Identify which cell holds the provided text, then report its [x, y] central coordinate. 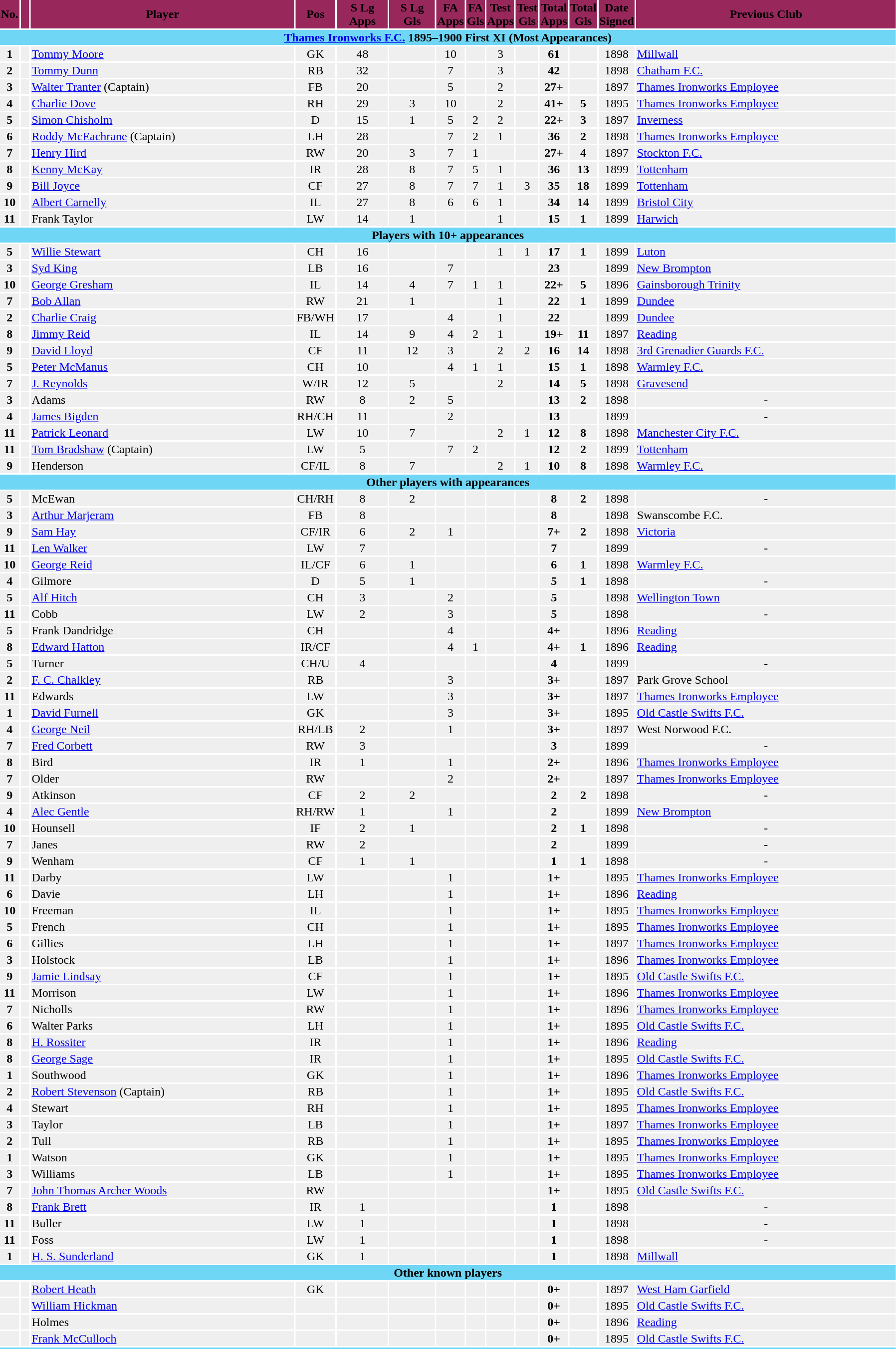
Cobb [163, 614]
Total Gls [583, 14]
Tommy Moore [163, 54]
Sam Hay [163, 532]
Chatham F.C. [766, 70]
Davie [163, 894]
Jamie Lindsay [163, 976]
19+ [554, 334]
Williams [163, 1174]
32 [362, 70]
Older [163, 779]
Test Gls [527, 14]
William Hickman [163, 1306]
29 [362, 103]
23 [554, 268]
Edward Hatton [163, 647]
Frank Brett [163, 1207]
Bob Allan [163, 301]
IR/CF [315, 647]
Janes [163, 844]
Gilmore [163, 581]
Henderson [163, 466]
James Bigden [163, 416]
Inverness [766, 120]
W/IR [315, 383]
Kenny McKay [163, 169]
Willie Stewart [163, 252]
Freeman [163, 910]
IL/CF [315, 564]
Bird [163, 762]
Previous Club [766, 14]
Arthur Marjeram [163, 515]
Roddy McEachrane (Captain) [163, 136]
George Neil [163, 729]
Len Walker [163, 548]
Wellington Town [766, 597]
Stockton F.C. [766, 153]
Luton [766, 252]
George Gresham [163, 284]
41+ [554, 103]
George Reid [163, 564]
H. S. Sunderland [163, 1256]
French [163, 927]
Morrison [163, 993]
21 [362, 301]
CH/U [315, 663]
RH/CH [315, 416]
Player [163, 14]
35 [554, 186]
Other players with appearances [448, 482]
FB/WH [315, 317]
F. C. Chalkley [163, 680]
Frank Dandridge [163, 630]
Robert Heath [163, 1289]
West Ham Garfield [766, 1289]
Test Apps [500, 14]
George Sage [163, 1059]
Total Apps [554, 14]
Tom Bradshaw (Captain) [163, 449]
18 [583, 186]
Turner [163, 663]
Bristol City [766, 202]
Atkinson [163, 795]
IF [315, 828]
Patrick Leonard [163, 433]
Players with 10+ appearances [448, 235]
Nicholls [163, 1009]
Manchester City F.C. [766, 433]
Holmes [163, 1322]
Pos [315, 14]
David Lloyd [163, 350]
Edwards [163, 696]
RH/LB [315, 729]
Fred Corbett [163, 746]
Gravesend [766, 383]
S Lg Apps [362, 14]
Park Grove School [766, 680]
David Furnell [163, 713]
Syd King [163, 268]
61 [554, 54]
Date Signed [617, 14]
Jimmy Reid [163, 334]
Gillies [163, 943]
Charlie Dove [163, 103]
FA Gls [475, 14]
Albert Carnelly [163, 202]
S Lg Gls [412, 14]
Simon Chisholm [163, 120]
7+ [554, 532]
McEwan [163, 499]
34 [554, 202]
Alec Gentle [163, 811]
3rd Grenadier Guards F.C. [766, 350]
Holstock [163, 960]
Southwood [163, 1075]
Peter McManus [163, 367]
Hounsell [163, 828]
Bill Joyce [163, 186]
Walter Parks [163, 1026]
Alf Hitch [163, 597]
Henry Hird [163, 153]
Foss [163, 1240]
Tommy Dunn [163, 70]
Charlie Craig [163, 317]
Wenham [163, 861]
Gainsborough Trinity [766, 284]
CF/IL [315, 466]
CF/IR [315, 532]
J. Reynolds [163, 383]
Adams [163, 400]
Swanscombe F.C. [766, 515]
Robert Stevenson (Captain) [163, 1091]
Frank Taylor [163, 219]
Buller [163, 1223]
H. Rossiter [163, 1042]
RH/RW [315, 811]
Other known players [448, 1273]
42 [554, 70]
Stewart [163, 1108]
Taylor [163, 1124]
Frank McCulloch [163, 1339]
No. [9, 14]
Watson [163, 1157]
Victoria [766, 532]
West Norwood F.C. [766, 729]
John Thomas Archer Woods [163, 1190]
Thames Ironworks F.C. 1895–1900 First XI (Most Appearances) [448, 37]
Harwich [766, 219]
Darby [163, 877]
CH/RH [315, 499]
Tull [163, 1141]
FA Apps [450, 14]
Walter Tranter (Captain) [163, 87]
48 [362, 54]
